Return the [X, Y] coordinate for the center point of the cell that contains the specified text.  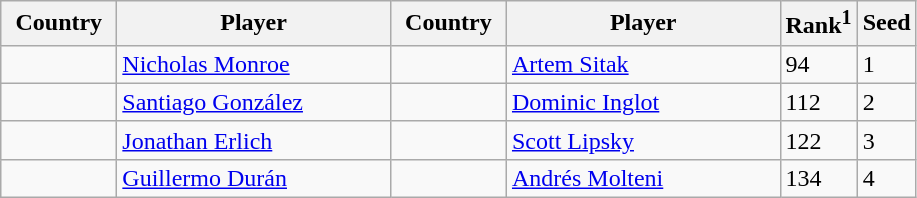
Jonathan Erlich [254, 140]
Guillermo Durán [254, 178]
Santiago González [254, 102]
2 [886, 102]
Rank1 [818, 24]
Dominic Inglot [643, 102]
134 [818, 178]
122 [818, 140]
Scott Lipsky [643, 140]
Nicholas Monroe [254, 64]
112 [818, 102]
3 [886, 140]
Seed [886, 24]
4 [886, 178]
Andrés Molteni [643, 178]
Artem Sitak [643, 64]
1 [886, 64]
94 [818, 64]
